Identify which cell holds the provided text, then report its (X, Y) central coordinate. 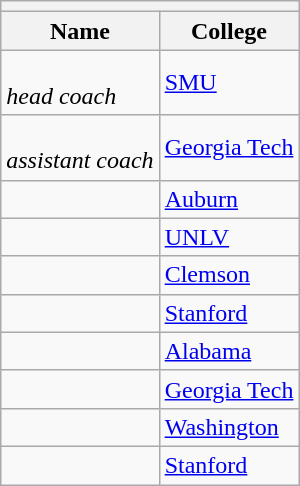
assistant coach (80, 148)
UNLV (229, 237)
Clemson (229, 275)
College (229, 31)
Alabama (229, 351)
Washington (229, 427)
Auburn (229, 199)
head coach (80, 82)
Name (80, 31)
SMU (229, 82)
